Capture the cell that displays the provided text and extract its [x, y] central coordinate. 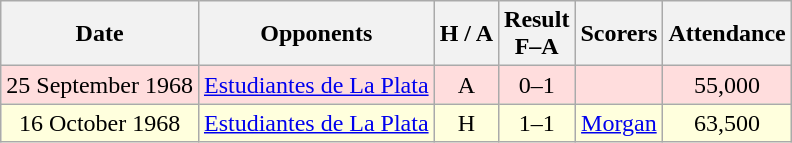
Attendance [727, 34]
16 October 1968 [100, 123]
H / A [466, 34]
Morgan [619, 123]
0–1 [537, 85]
A [466, 85]
Scorers [619, 34]
Opponents [316, 34]
63,500 [727, 123]
ResultF–A [537, 34]
Date [100, 34]
55,000 [727, 85]
25 September 1968 [100, 85]
H [466, 123]
1–1 [537, 123]
